Capture the cell that displays the provided text and extract its (x, y) central coordinate. 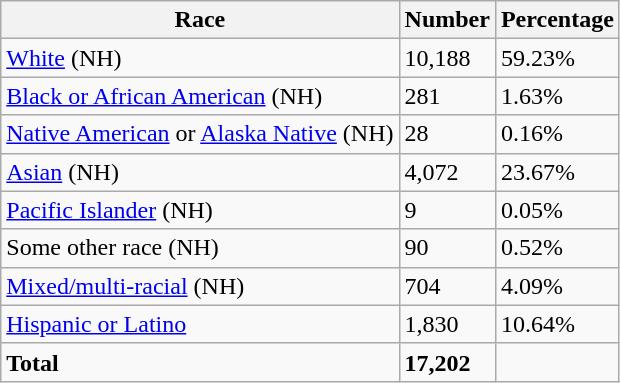
0.05% (557, 210)
0.16% (557, 134)
1,830 (447, 324)
Percentage (557, 20)
281 (447, 96)
Black or African American (NH) (200, 96)
4,072 (447, 172)
Asian (NH) (200, 172)
23.67% (557, 172)
Hispanic or Latino (200, 324)
Mixed/multi-racial (NH) (200, 286)
Total (200, 362)
Number (447, 20)
Some other race (NH) (200, 248)
10.64% (557, 324)
1.63% (557, 96)
28 (447, 134)
0.52% (557, 248)
10,188 (447, 58)
704 (447, 286)
Native American or Alaska Native (NH) (200, 134)
9 (447, 210)
17,202 (447, 362)
59.23% (557, 58)
4.09% (557, 286)
White (NH) (200, 58)
Race (200, 20)
Pacific Islander (NH) (200, 210)
90 (447, 248)
